Extract the (X, Y) coordinate from the center of the cell holding the provided text.  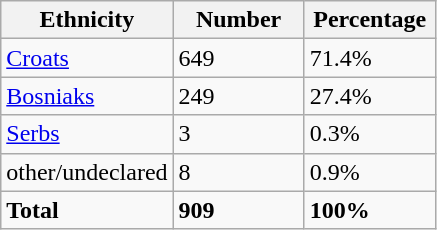
0.9% (370, 172)
Number (238, 20)
649 (238, 58)
Serbs (87, 134)
Bosniaks (87, 96)
27.4% (370, 96)
Ethnicity (87, 20)
3 (238, 134)
249 (238, 96)
8 (238, 172)
Total (87, 210)
0.3% (370, 134)
Percentage (370, 20)
Croats (87, 58)
71.4% (370, 58)
100% (370, 210)
909 (238, 210)
other/undeclared (87, 172)
